From the cell containing the given text, extract its center point as [x, y] coordinate. 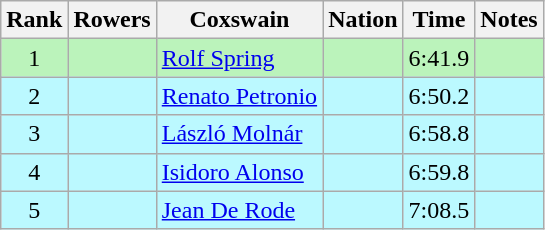
5 [34, 210]
6:50.2 [439, 96]
Rolf Spring [239, 58]
4 [34, 172]
6:59.8 [439, 172]
László Molnár [239, 134]
Rank [34, 20]
Coxswain [239, 20]
Notes [509, 20]
Rowers [112, 20]
7:08.5 [439, 210]
Nation [363, 20]
Renato Petronio [239, 96]
2 [34, 96]
6:41.9 [439, 58]
6:58.8 [439, 134]
1 [34, 58]
Time [439, 20]
3 [34, 134]
Isidoro Alonso [239, 172]
Jean De Rode [239, 210]
